Return [x, y] of the center of cell containing provided text 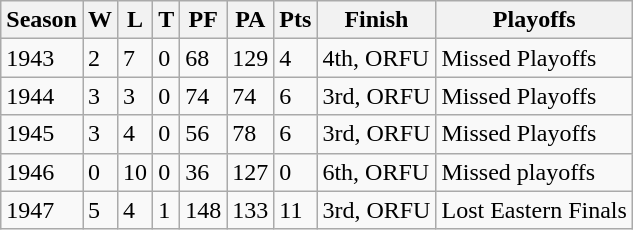
Season [42, 20]
148 [204, 210]
1 [166, 210]
T [166, 20]
6th, ORFU [376, 172]
4th, ORFU [376, 58]
L [136, 20]
7 [136, 58]
36 [204, 172]
1946 [42, 172]
10 [136, 172]
1945 [42, 134]
78 [250, 134]
1947 [42, 210]
11 [296, 210]
1944 [42, 96]
Lost Eastern Finals [534, 210]
127 [250, 172]
PF [204, 20]
133 [250, 210]
56 [204, 134]
Missed playoffs [534, 172]
129 [250, 58]
PA [250, 20]
5 [100, 210]
Playoffs [534, 20]
Finish [376, 20]
W [100, 20]
68 [204, 58]
Pts [296, 20]
2 [100, 58]
1943 [42, 58]
